Determine the [x, y] coordinate at the center of the cell enclosing the given text.  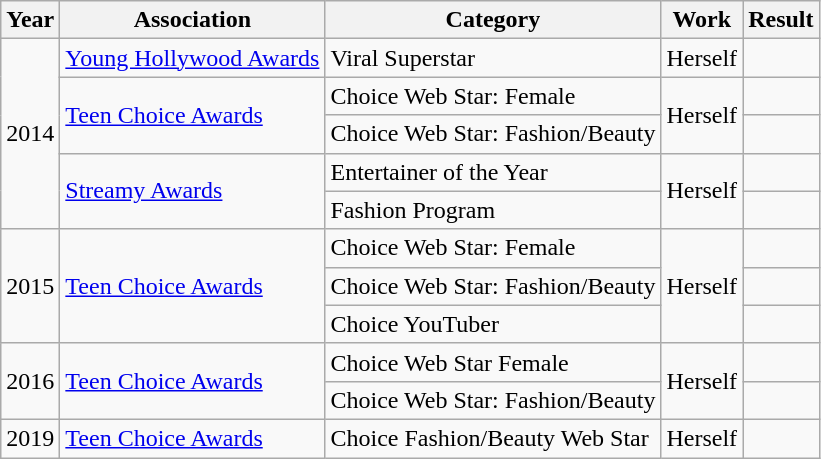
Viral Superstar [493, 58]
Choice YouTuber [493, 324]
Entertainer of the Year [493, 172]
Young Hollywood Awards [192, 58]
Streamy Awards [192, 191]
2016 [30, 381]
Category [493, 20]
Work [702, 20]
Association [192, 20]
Result [781, 20]
2014 [30, 134]
Year [30, 20]
2019 [30, 438]
Choice Fashion/Beauty Web Star [493, 438]
Fashion Program [493, 210]
Choice Web Star Female [493, 362]
2015 [30, 286]
